Provide the (x, y) coordinate of the cell's center where the given text is located.  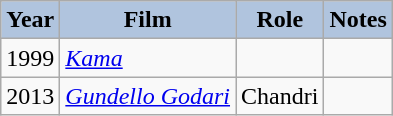
Film (148, 20)
Year (30, 20)
Gundello Godari (148, 96)
Chandri (280, 96)
1999 (30, 58)
2013 (30, 96)
Role (280, 20)
Notes (358, 20)
Kama (148, 58)
